Detect which cell encompasses the target text, then output its (X, Y) center coordinate. 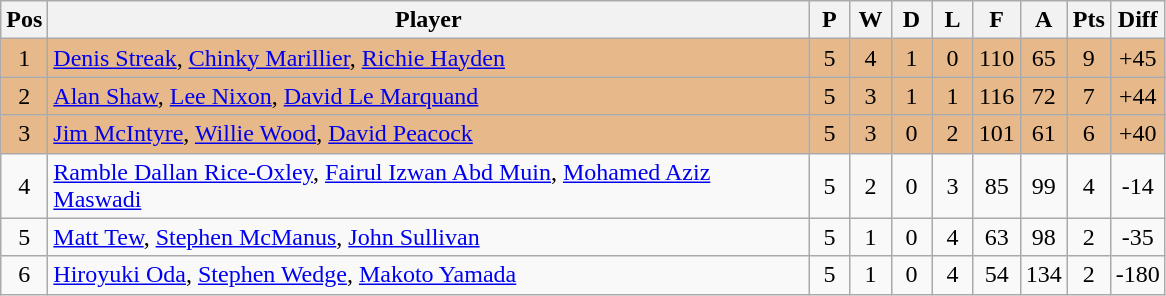
134 (1044, 275)
P (830, 20)
9 (1088, 58)
Jim McIntyre, Willie Wood, David Peacock (428, 134)
Pos (24, 20)
Diff (1138, 20)
65 (1044, 58)
-35 (1138, 237)
+44 (1138, 96)
L (952, 20)
-180 (1138, 275)
Player (428, 20)
Matt Tew, Stephen McManus, John Sullivan (428, 237)
54 (996, 275)
99 (1044, 186)
Ramble Dallan Rice-Oxley, Fairul Izwan Abd Muin, Mohamed Aziz Maswadi (428, 186)
116 (996, 96)
Hiroyuki Oda, Stephen Wedge, Makoto Yamada (428, 275)
61 (1044, 134)
+45 (1138, 58)
98 (1044, 237)
+40 (1138, 134)
Alan Shaw, Lee Nixon, David Le Marquand (428, 96)
101 (996, 134)
A (1044, 20)
110 (996, 58)
85 (996, 186)
D (912, 20)
72 (1044, 96)
7 (1088, 96)
Denis Streak, Chinky Marillier, Richie Hayden (428, 58)
63 (996, 237)
-14 (1138, 186)
F (996, 20)
W (870, 20)
Pts (1088, 20)
